Capture the cell that displays the provided text and extract its (X, Y) central coordinate. 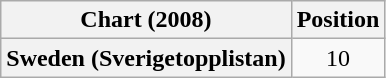
10 (338, 58)
Position (338, 20)
Chart (2008) (146, 20)
Sweden (Sverigetopplistan) (146, 58)
